Detect which cell encompasses the target text, then output its (x, y) center coordinate. 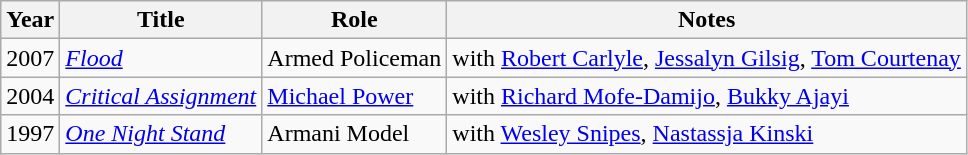
Critical Assignment (161, 96)
2007 (30, 58)
Armani Model (354, 134)
with Wesley Snipes, Nastassja Kinski (707, 134)
Armed Policeman (354, 58)
Notes (707, 20)
One Night Stand (161, 134)
Flood (161, 58)
Year (30, 20)
Michael Power (354, 96)
Title (161, 20)
Role (354, 20)
1997 (30, 134)
with Richard Mofe-Damijo, Bukky Ajayi (707, 96)
with Robert Carlyle, Jessalyn Gilsig, Tom Courtenay (707, 58)
2004 (30, 96)
